Detect which cell encompasses the target text, then output its [X, Y] center coordinate. 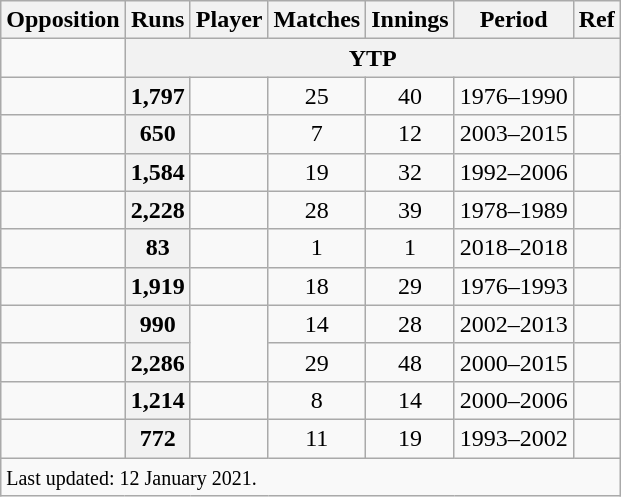
40 [410, 96]
2003–2015 [514, 134]
2018–2018 [514, 248]
11 [317, 438]
1976–1990 [514, 96]
Period [514, 20]
2,286 [158, 362]
8 [317, 400]
83 [158, 248]
2002–2013 [514, 324]
39 [410, 210]
Runs [158, 20]
2,228 [158, 210]
25 [317, 96]
772 [158, 438]
650 [158, 134]
12 [410, 134]
990 [158, 324]
18 [317, 286]
1,584 [158, 172]
1992–2006 [514, 172]
Last updated: 12 January 2021. [310, 477]
Ref [596, 20]
Player [229, 20]
Matches [317, 20]
48 [410, 362]
Opposition [63, 20]
Innings [410, 20]
2000–2006 [514, 400]
1976–1993 [514, 286]
1,919 [158, 286]
YTP [372, 58]
1,214 [158, 400]
1993–2002 [514, 438]
32 [410, 172]
1978–1989 [514, 210]
7 [317, 134]
1,797 [158, 96]
2000–2015 [514, 362]
